Extract the (X, Y) coordinate from the center of the cell holding the provided text.  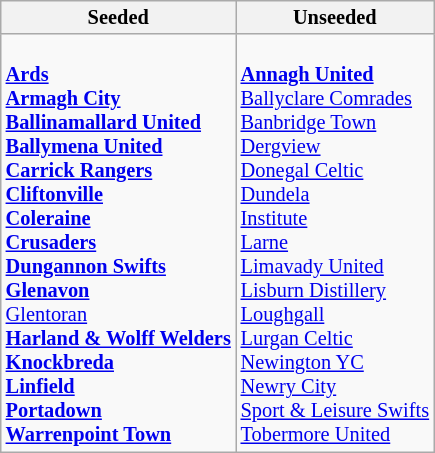
Unseeded (335, 17)
Seeded (118, 17)
